Identify which cell holds the provided text, then report its [X, Y] central coordinate. 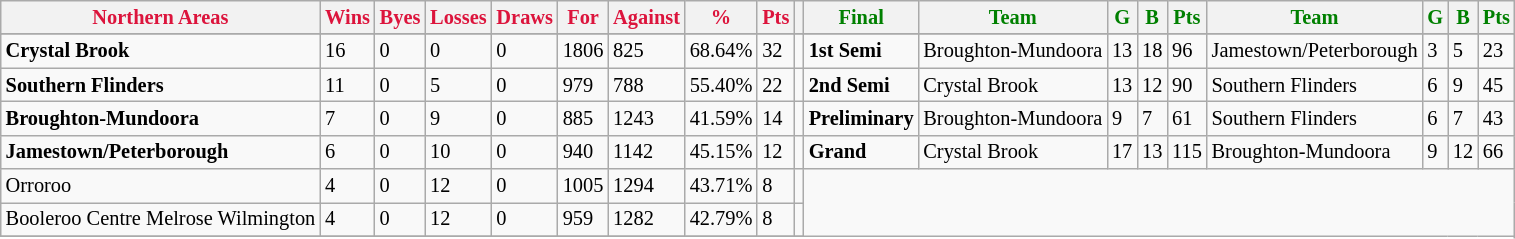
1282 [646, 219]
1st Semi [862, 51]
55.40% [722, 85]
96 [1186, 51]
Final [862, 17]
2nd Semi [862, 85]
940 [583, 152]
% [722, 17]
68.64% [722, 51]
23 [1496, 51]
Byes [400, 17]
90 [1186, 85]
1005 [583, 186]
825 [646, 51]
45.15% [722, 152]
3 [1435, 51]
10 [458, 152]
Booleroo Centre Melrose Wilmington [160, 219]
45 [1496, 85]
16 [348, 51]
43.71% [722, 186]
For [583, 17]
Preliminary [862, 118]
61 [1186, 118]
Draws [525, 17]
11 [348, 85]
115 [1186, 152]
959 [583, 219]
Against [646, 17]
1294 [646, 186]
14 [776, 118]
1806 [583, 51]
42.79% [722, 219]
Wins [348, 17]
32 [776, 51]
788 [646, 85]
1142 [646, 152]
22 [776, 85]
979 [583, 85]
1243 [646, 118]
41.59% [722, 118]
885 [583, 118]
Grand [862, 152]
18 [1152, 51]
66 [1496, 152]
Northern Areas [160, 17]
Orroroo [160, 186]
17 [1122, 152]
Losses [458, 17]
43 [1496, 118]
